Capture the cell that displays the provided text and extract its [X, Y] central coordinate. 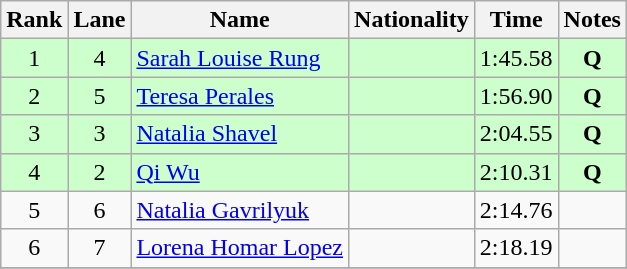
Lane [100, 20]
Qi Wu [240, 172]
2:14.76 [516, 210]
1:45.58 [516, 58]
Natalia Gavrilyuk [240, 210]
Natalia Shavel [240, 134]
Lorena Homar Lopez [240, 248]
2:10.31 [516, 172]
1:56.90 [516, 96]
2:04.55 [516, 134]
2:18.19 [516, 248]
Nationality [412, 20]
Name [240, 20]
Notes [592, 20]
Time [516, 20]
Teresa Perales [240, 96]
Sarah Louise Rung [240, 58]
1 [34, 58]
Rank [34, 20]
7 [100, 248]
